Capture the cell that displays the provided text and extract its [x, y] central coordinate. 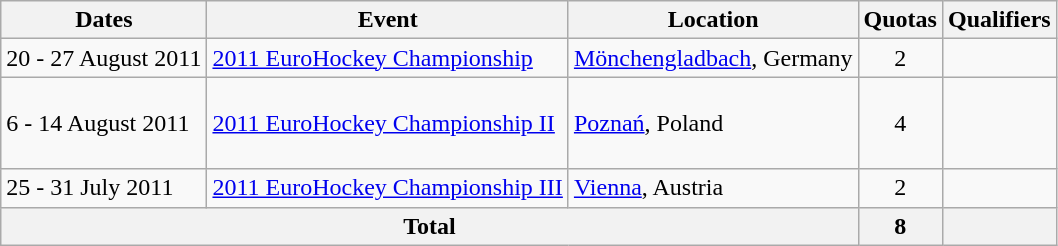
6 - 14 August 2011 [104, 123]
Vienna, Austria [713, 188]
2011 EuroHockey Championship II [388, 123]
2011 EuroHockey Championship III [388, 188]
Poznań, Poland [713, 123]
Event [388, 20]
8 [900, 226]
Total [430, 226]
Mönchengladbach, Germany [713, 58]
25 - 31 July 2011 [104, 188]
4 [900, 123]
2011 EuroHockey Championship [388, 58]
Dates [104, 20]
Location [713, 20]
Quotas [900, 20]
20 - 27 August 2011 [104, 58]
Qualifiers [999, 20]
